For the text-containing cell, return its midpoint in (X, Y) coordinate format. 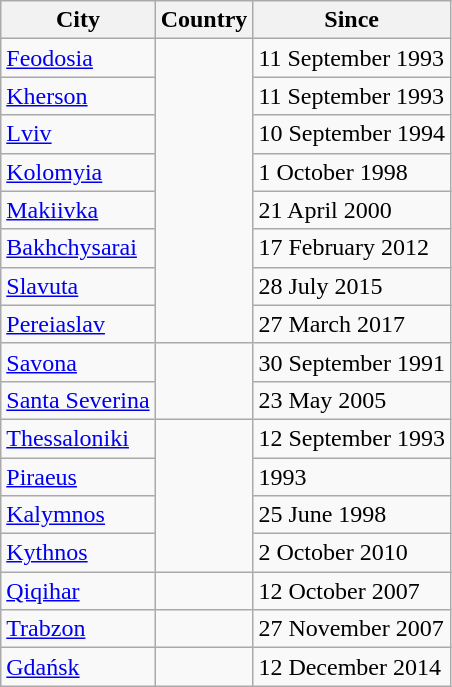
1 October 1998 (352, 172)
12 October 2007 (352, 591)
Kythnos (78, 553)
Feodosia (78, 58)
Kherson (78, 96)
25 June 1998 (352, 515)
Makiivka (78, 210)
Trabzon (78, 629)
21 April 2000 (352, 210)
30 September 1991 (352, 362)
17 February 2012 (352, 248)
Pereiaslav (78, 324)
1993 (352, 477)
12 September 1993 (352, 438)
Country (204, 20)
23 May 2005 (352, 400)
Santa Severina (78, 400)
Savona (78, 362)
Lviv (78, 134)
10 September 1994 (352, 134)
Since (352, 20)
2 October 2010 (352, 553)
Kalymnos (78, 515)
City (78, 20)
Thessaloniki (78, 438)
Qiqihar (78, 591)
28 July 2015 (352, 286)
Piraeus (78, 477)
Bakhchysarai (78, 248)
Gdańsk (78, 667)
27 March 2017 (352, 324)
Slavuta (78, 286)
27 November 2007 (352, 629)
12 December 2014 (352, 667)
Kolomyia (78, 172)
